Search for the cell housing the specified text and yield its (x, y) center coordinate. 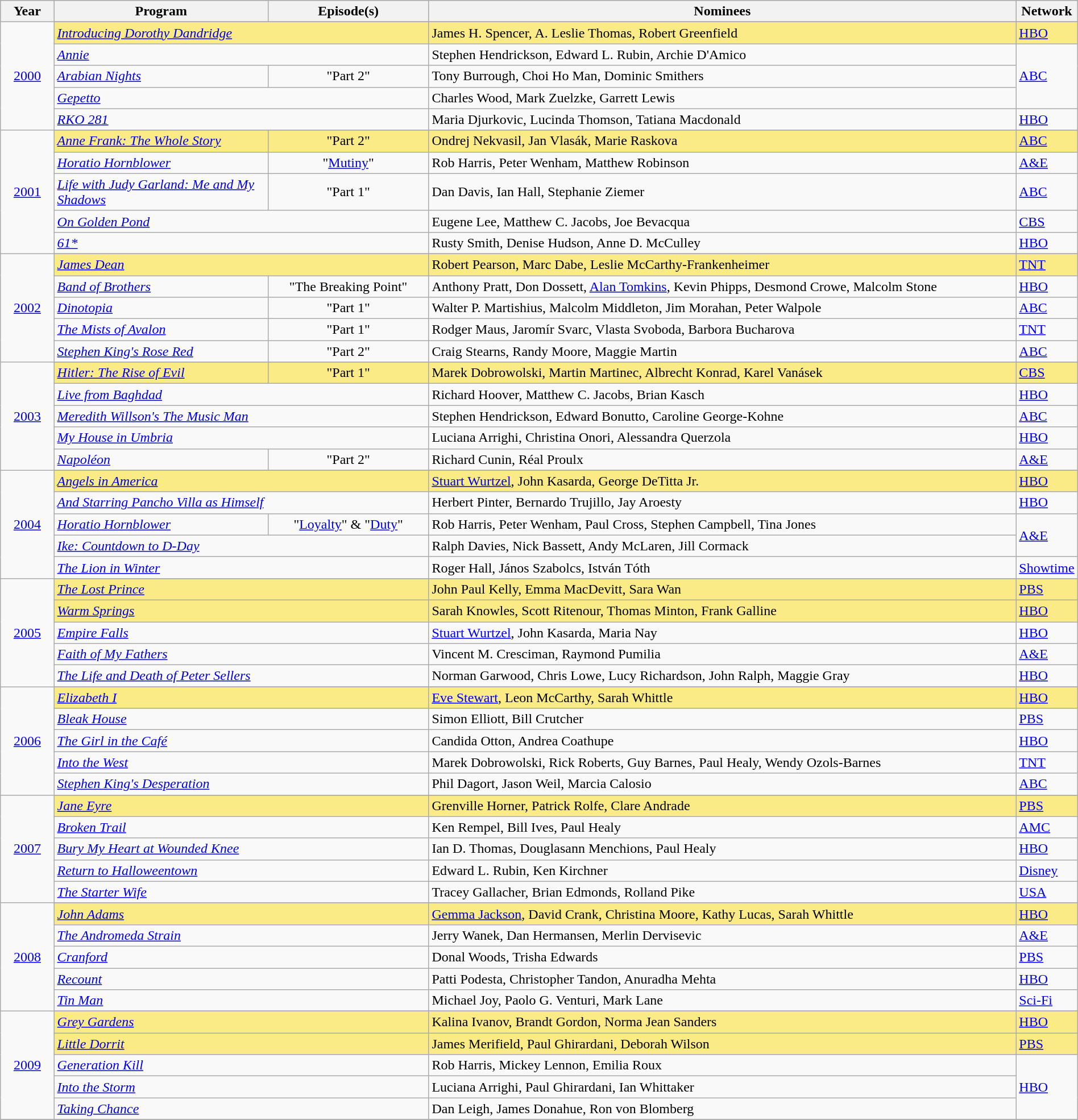
Faith of My Fathers (241, 654)
2001 (27, 192)
Showtime (1047, 567)
Sarah Knowles, Scott Ritenour, Thomas Minton, Frank Galline (722, 611)
Rob Harris, Peter Wenham, Matthew Robinson (722, 163)
Dan Davis, Ian Hall, Stephanie Ziemer (722, 192)
RKO 281 (241, 119)
The Girl in the Café (241, 741)
Annie (241, 55)
Hitler: The Rise of Evil (161, 373)
AMC (1047, 827)
Rob Harris, Mickey Lennon, Emilia Roux (722, 1065)
Norman Garwood, Chris Lowe, Lucy Richardson, John Ralph, Maggie Gray (722, 676)
Recount (241, 978)
"Mutiny" (348, 163)
Stephen Hendrickson, Edward L. Rubin, Archie D'Amico (722, 55)
Anne Frank: The Whole Story (161, 141)
Grenville Horner, Patrick Rolfe, Clare Andrade (722, 806)
Tracey Gallacher, Brian Edmonds, Rolland Pike (722, 892)
Gemma Jackson, David Crank, Christina Moore, Kathy Lucas, Sarah Whittle (722, 914)
Rob Harris, Peter Wenham, Paul Cross, Stephen Campbell, Tina Jones (722, 524)
John Paul Kelly, Emma MacDevitt, Sara Wan (722, 589)
Into the West (241, 762)
Generation Kill (241, 1065)
Band of Brothers (161, 286)
Stephen King's Desperation (241, 784)
Maria Djurkovic, Lucinda Thomson, Tatiana Macdonald (722, 119)
Stuart Wurtzel, John Kasarda, Maria Nay (722, 633)
Tin Man (241, 1001)
Dan Leigh, James Donahue, Ron von Blomberg (722, 1109)
USA (1047, 892)
Taking Chance (241, 1109)
61* (241, 243)
2009 (27, 1065)
Gepetto (241, 98)
Ian D. Thomas, Douglasann Menchions, Paul Healy (722, 849)
Introducing Dorothy Dandridge (241, 33)
Empire Falls (241, 633)
The Mists of Avalon (161, 330)
Candida Otton, Andrea Coathupe (722, 741)
Program (161, 11)
Network (1047, 11)
2000 (27, 76)
Elizabeth I (241, 698)
The Starter Wife (241, 892)
Craig Stearns, Randy Moore, Maggie Martin (722, 351)
Ralph Davies, Nick Bassett, Andy McLaren, Jill Cormack (722, 546)
"Loyalty" & "Duty" (348, 524)
Stephen Hendrickson, Edward Bonutto, Caroline George-Kohne (722, 416)
Edward L. Rubin, Ken Kirchner (722, 870)
Nominees (722, 11)
Live from Baghdad (241, 395)
Marek Dobrowolski, Rick Roberts, Guy Barnes, Paul Healy, Wendy Ozols-Barnes (722, 762)
Phil Dagort, Jason Weil, Marcia Calosio (722, 784)
Roger Hall, János Szabolcs, István Tóth (722, 567)
Richard Cunin, Réal Proulx (722, 459)
2006 (27, 741)
2005 (27, 632)
Donal Woods, Trisha Edwards (722, 957)
Herbert Pinter, Bernardo Trujillo, Jay Aroesty (722, 503)
Return to Halloweentown (241, 870)
Episode(s) (348, 11)
Tony Burrough, Choi Ho Man, Dominic Smithers (722, 76)
Ike: Countdown to D-Day (241, 546)
My House in Umbria (241, 438)
Richard Hoover, Matthew C. Jacobs, Brian Kasch (722, 395)
Warm Springs (241, 611)
Anthony Pratt, Don Dossett, Alan Tomkins, Kevin Phipps, Desmond Crowe, Malcolm Stone (722, 286)
Dinotopia (161, 308)
Michael Joy, Paolo G. Venturi, Mark Lane (722, 1001)
On Golden Pond (241, 221)
John Adams (241, 914)
Robert Pearson, Marc Dabe, Leslie McCarthy-Frankenheimer (722, 264)
The Andromeda Strain (241, 935)
Bleak House (241, 719)
Sci-Fi (1047, 1001)
Cranford (241, 957)
Jerry Wanek, Dan Hermansen, Merlin Dervisevic (722, 935)
"The Breaking Point" (348, 286)
Eugene Lee, Matthew C. Jacobs, Joe Bevacqua (722, 221)
Into the Storm (241, 1087)
2008 (27, 957)
Charles Wood, Mark Zuelzke, Garrett Lewis (722, 98)
Ondrej Nekvasil, Jan Vlasák, Marie Raskova (722, 141)
Luciana Arrighi, Paul Ghirardani, Ian Whittaker (722, 1087)
The Lion in Winter (241, 567)
Stephen King's Rose Red (161, 351)
Angels in America (241, 481)
Arabian Nights (161, 76)
Napoléon (161, 459)
Bury My Heart at Wounded Knee (241, 849)
James Merifield, Paul Ghirardani, Deborah Wilson (722, 1044)
Patti Podesta, Christopher Tandon, Anuradha Mehta (722, 978)
Disney (1047, 870)
Broken Trail (241, 827)
Ken Rempel, Bill Ives, Paul Healy (722, 827)
Rusty Smith, Denise Hudson, Anne D. McCulley (722, 243)
Little Dorrit (241, 1044)
Kalina Ivanov, Brandt Gordon, Norma Jean Sanders (722, 1022)
Walter P. Martishius, Malcolm Middleton, Jim Morahan, Peter Walpole (722, 308)
Life with Judy Garland: Me and My Shadows (161, 192)
Marek Dobrowolski, Martin Martinec, Albrecht Konrad, Karel Vanásek (722, 373)
And Starring Pancho Villa as Himself (241, 503)
Meredith Willson's The Music Man (241, 416)
Jane Eyre (241, 806)
Grey Gardens (241, 1022)
The Life and Death of Peter Sellers (241, 676)
Rodger Maus, Jaromír Svarc, Vlasta Svoboda, Barbora Bucharova (722, 330)
Simon Elliott, Bill Crutcher (722, 719)
Eve Stewart, Leon McCarthy, Sarah Whittle (722, 698)
The Lost Prince (241, 589)
Vincent M. Cresciman, Raymond Pumilia (722, 654)
2003 (27, 416)
James H. Spencer, A. Leslie Thomas, Robert Greenfield (722, 33)
2007 (27, 849)
Year (27, 11)
2002 (27, 308)
James Dean (241, 264)
2004 (27, 524)
Luciana Arrighi, Christina Onori, Alessandra Querzola (722, 438)
Stuart Wurtzel, John Kasarda, George DeTitta Jr. (722, 481)
